Scan for the cell matching the given text and deliver its (x, y) coordinate at center. 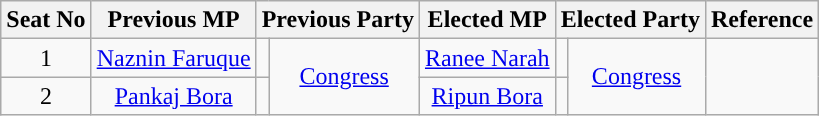
Previous MP (174, 20)
Ranee Narah (487, 58)
1 (46, 58)
2 (46, 96)
Elected MP (487, 20)
Ripun Bora (487, 96)
Reference (762, 20)
Pankaj Bora (174, 96)
Elected Party (630, 20)
Seat No (46, 20)
Naznin Faruque (174, 58)
Previous Party (338, 20)
